Extract the (x, y) coordinate from the center of the cell holding the provided text.  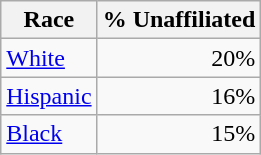
Hispanic (49, 96)
16% (179, 96)
White (49, 58)
15% (179, 134)
Race (49, 20)
% Unaffiliated (179, 20)
20% (179, 58)
Black (49, 134)
